Scan for the cell matching the given text and deliver its [x, y] coordinate at center. 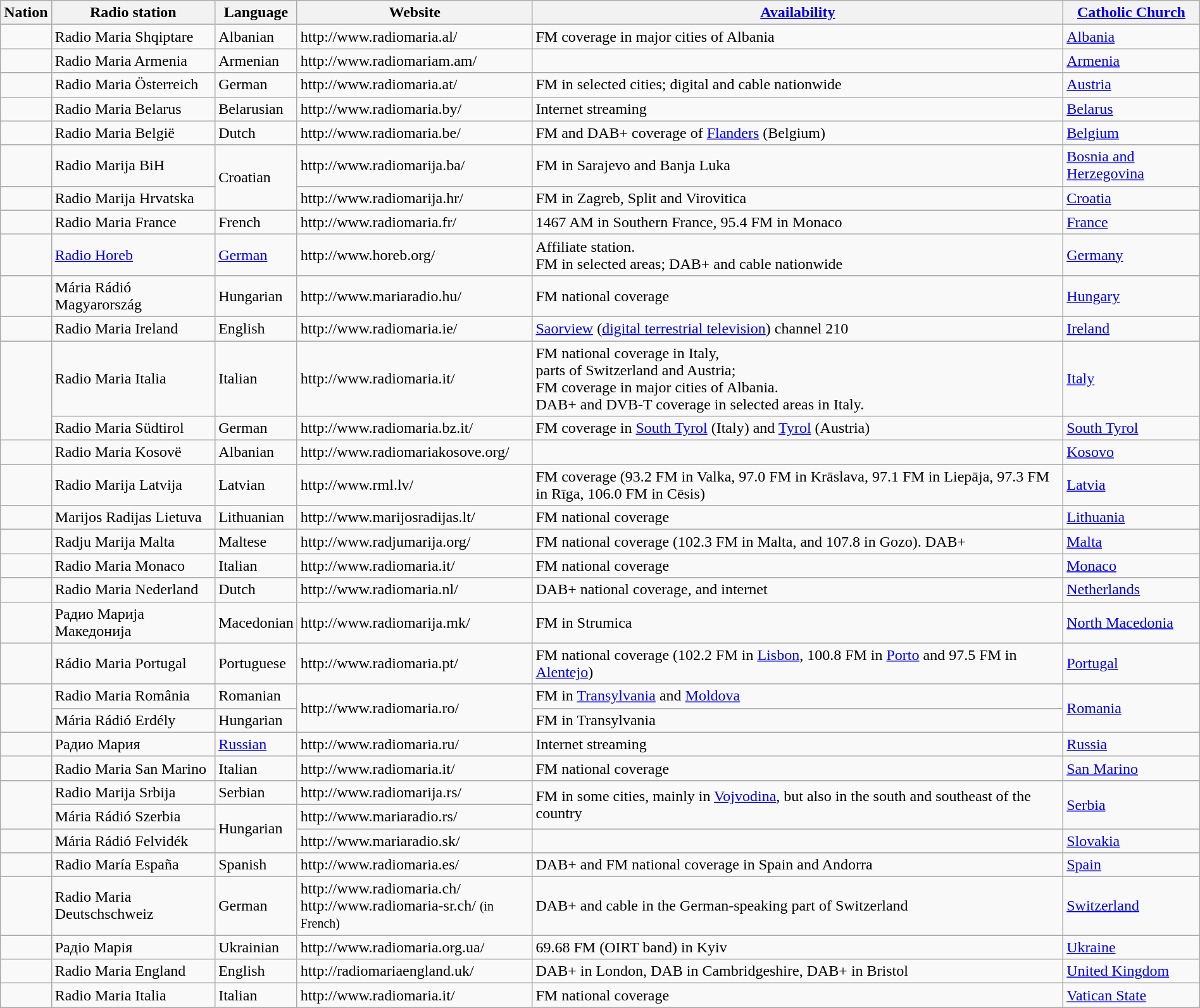
FM in Transylvania [797, 720]
http://radiomariaengland.uk/ [415, 971]
Radio Maria Deutschschweiz [133, 906]
United Kingdom [1132, 971]
Macedonian [256, 623]
North Macedonia [1132, 623]
Radio Marija BiH [133, 166]
Saorview (digital terrestrial television) channel 210 [797, 328]
DAB+ in London, DAB in Cambridgeshire, DAB+ in Bristol [797, 971]
http://www.radiomaria.org.ua/ [415, 947]
Hungary [1132, 296]
http://www.radiomaria.by/ [415, 109]
Maltese [256, 542]
Portuguese [256, 663]
Latvian [256, 485]
FM and DAB+ coverage of Flanders (Belgium) [797, 133]
Language [256, 13]
FM in Zagreb, Split and Virovitica [797, 198]
Italy [1132, 378]
Lithuanian [256, 518]
Portugal [1132, 663]
Mária Rádió Magyarország [133, 296]
Radio Maria België [133, 133]
FM in Sarajevo and Banja Luka [797, 166]
http://www.mariaradio.sk/ [415, 841]
Радио Марија Македонија [133, 623]
FM in Transylvania and Moldova [797, 696]
Belarus [1132, 109]
San Marino [1132, 768]
Russia [1132, 744]
http://www.radiomariakosove.org/ [415, 452]
Radio Maria Monaco [133, 566]
http://www.radiomaria.ru/ [415, 744]
Bosnia and Herzegovina [1132, 166]
Spanish [256, 865]
Romania [1132, 708]
Nation [26, 13]
Mária Rádió Felvidék [133, 841]
Mária Rádió Erdély [133, 720]
Радіо Марія [133, 947]
FM in some cities, mainly in Vojvodina, but also in the south and southeast of the country [797, 804]
Kosovo [1132, 452]
Radio Maria Österreich [133, 85]
http://www.marijosradijas.lt/ [415, 518]
Serbian [256, 792]
Radio Maria Shqiptare [133, 37]
Radio station [133, 13]
Радио Мария [133, 744]
Radio Maria Ireland [133, 328]
Marijos Radijas Lietuva [133, 518]
DAB+ national coverage, and internet [797, 590]
FM in selected cities; digital and cable nationwide [797, 85]
Rádio Maria Portugal [133, 663]
http://www.radiomaria.ch/http://www.radiomaria-sr.ch/ (in French) [415, 906]
Ukrainian [256, 947]
Radio Maria Südtirol [133, 428]
FM national coverage (102.2 FM in Lisbon, 100.8 FM in Porto and 97.5 FM in Alentejo) [797, 663]
Netherlands [1132, 590]
Radio Maria Belarus [133, 109]
http://www.radiomaria.pt/ [415, 663]
http://www.radiomaria.at/ [415, 85]
http://www.radiomaria.al/ [415, 37]
Armenia [1132, 61]
Germany [1132, 254]
Ukraine [1132, 947]
Catholic Church [1132, 13]
Website [415, 13]
Croatian [256, 177]
http://www.radiomaria.nl/ [415, 590]
http://www.mariaradio.hu/ [415, 296]
http://www.rml.lv/ [415, 485]
Radio Marija Latvija [133, 485]
http://www.radiomaria.be/ [415, 133]
Affiliate station.FM in selected areas; DAB+ and cable nationwide [797, 254]
1467 AM in Southern France, 95.4 FM in Monaco [797, 222]
http://www.radiomaria.fr/ [415, 222]
Romanian [256, 696]
Radio Marija Hrvatska [133, 198]
South Tyrol [1132, 428]
Croatia [1132, 198]
FM in Strumica [797, 623]
http://www.radiomarija.hr/ [415, 198]
Belarusian [256, 109]
Availability [797, 13]
Monaco [1132, 566]
http://www.mariaradio.rs/ [415, 816]
Latvia [1132, 485]
DAB+ and FM national coverage in Spain and Andorra [797, 865]
Radio María España [133, 865]
Spain [1132, 865]
Radio Maria England [133, 971]
Radio Maria România [133, 696]
FM national coverage (102.3 FM in Malta, and 107.8 in Gozo). DAB+ [797, 542]
Radio Maria San Marino [133, 768]
Lithuania [1132, 518]
http://www.radiomariam.am/ [415, 61]
Slovakia [1132, 841]
Radio Maria France [133, 222]
http://www.radiomaria.es/ [415, 865]
Switzerland [1132, 906]
Radio Horeb [133, 254]
Radio Maria Armenia [133, 61]
69.68 FM (OIRT band) in Kyiv [797, 947]
Serbia [1132, 804]
FM coverage in major cities of Albania [797, 37]
http://www.radiomarija.ba/ [415, 166]
France [1132, 222]
Vatican State [1132, 995]
Russian [256, 744]
Albania [1132, 37]
Radio Maria Kosovë [133, 452]
Radju Marija Malta [133, 542]
http://www.horeb.org/ [415, 254]
http://www.radiomarija.rs/ [415, 792]
FM coverage (93.2 FM in Valka, 97.0 FM in Krāslava, 97.1 FM in Liepāja, 97.3 FM in Rīga, 106.0 FM in Cēsis) [797, 485]
Mária Rádió Szerbia [133, 816]
Ireland [1132, 328]
Belgium [1132, 133]
Malta [1132, 542]
http://www.radjumarija.org/ [415, 542]
http://www.radiomaria.ro/ [415, 708]
FM coverage in South Tyrol (Italy) and Tyrol (Austria) [797, 428]
http://www.radiomaria.bz.it/ [415, 428]
http://www.radiomarija.mk/ [415, 623]
Radio Marija Srbija [133, 792]
Armenian [256, 61]
Austria [1132, 85]
DAB+ and cable in the German-speaking part of Switzerland [797, 906]
Radio Maria Nederland [133, 590]
French [256, 222]
http://www.radiomaria.ie/ [415, 328]
